Determine the (X, Y) coordinate at the center of the cell enclosing the given text.  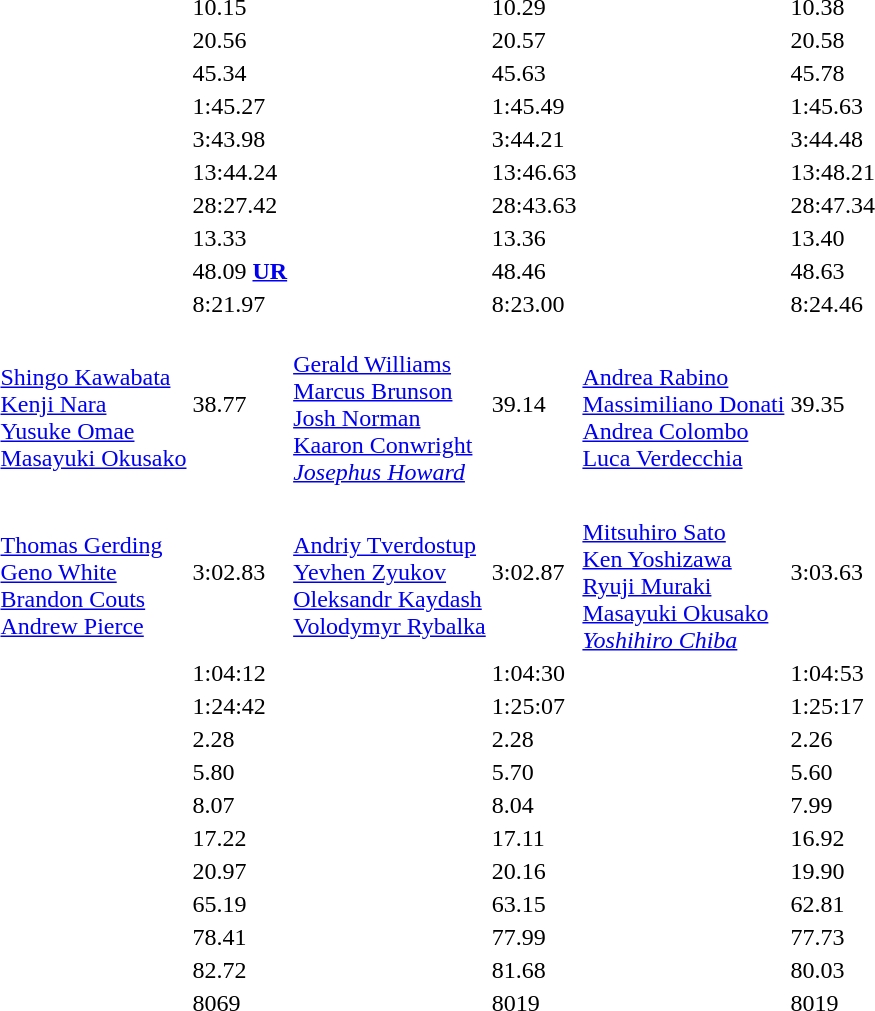
20.56 (240, 40)
45.34 (240, 73)
1:04:30 (534, 673)
13:44.24 (240, 172)
Andrea RabinoMassimiliano DonatiAndrea ColomboLuca Verdecchia (684, 404)
5.70 (534, 772)
8.04 (534, 805)
3:43.98 (240, 139)
1:24:42 (240, 706)
8:21.97 (240, 304)
Andriy TverdostupYevhen ZyukovOleksandr KaydashVolodymyr Rybalka (390, 572)
1:45.49 (534, 106)
65.19 (240, 904)
81.68 (534, 970)
39.14 (534, 404)
Mitsuhiro SatoKen YoshizawaRyuji MurakiMasayuki OkusakoYoshihiro Chiba (684, 572)
1:45.27 (240, 106)
45.63 (534, 73)
8.07 (240, 805)
1:04:12 (240, 673)
77.99 (534, 937)
17.22 (240, 838)
38.77 (240, 404)
63.15 (534, 904)
78.41 (240, 937)
20.57 (534, 40)
8:23.00 (534, 304)
20.16 (534, 871)
28:27.42 (240, 205)
3:02.87 (534, 572)
13.33 (240, 238)
1:25:07 (534, 706)
48.09 UR (240, 271)
Gerald WilliamsMarcus BrunsonJosh NormanKaaron ConwrightJosephus Howard (390, 404)
3:44.21 (534, 139)
20.97 (240, 871)
82.72 (240, 970)
17.11 (534, 838)
13.36 (534, 238)
28:43.63 (534, 205)
48.46 (534, 271)
5.80 (240, 772)
13:46.63 (534, 172)
3:02.83 (240, 572)
